Return the [X, Y] coordinate for the center point of the cell that contains the specified text.  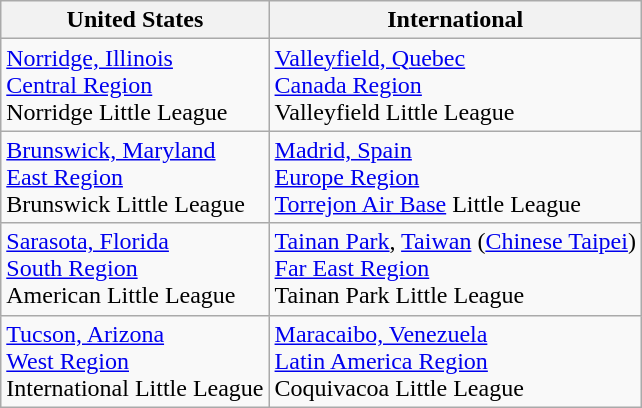
Maracaibo, VenezuelaLatin America RegionCoquivacoa Little League [455, 361]
Tucson, ArizonaWest RegionInternational Little League [135, 361]
Brunswick, MarylandEast RegionBrunswick Little League [135, 177]
Tainan Park, Taiwan (Chinese Taipei)Far East RegionTainan Park Little League [455, 269]
Valleyfield, Quebec Canada RegionValleyfield Little League [455, 85]
Norridge, IllinoisCentral RegionNorridge Little League [135, 85]
Sarasota, FloridaSouth RegionAmerican Little League [135, 269]
Madrid, SpainEurope RegionTorrejon Air Base Little League [455, 177]
United States [135, 20]
International [455, 20]
